Scan for the cell matching the given text and deliver its [X, Y] coordinate at center. 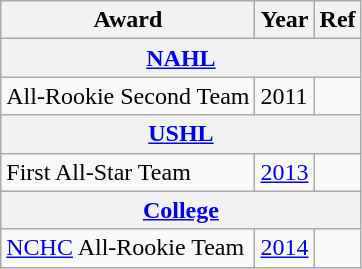
All-Rookie Second Team [128, 96]
Award [128, 20]
NAHL [181, 58]
Ref [338, 20]
2014 [284, 248]
2011 [284, 96]
2013 [284, 172]
NCHC All-Rookie Team [128, 248]
Year [284, 20]
First All-Star Team [128, 172]
College [181, 210]
USHL [181, 134]
